Return the [x, y] coordinate for the center point of the cell that contains the specified text.  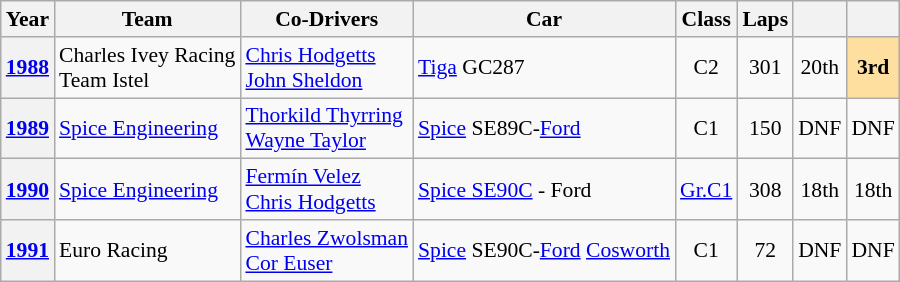
3rd [872, 68]
1989 [28, 128]
301 [765, 68]
Gr.C1 [706, 190]
Spice SE90C - Ford [544, 190]
Chris Hodgetts John Sheldon [326, 68]
308 [765, 190]
Spice SE90C-Ford Cosworth [544, 250]
Euro Racing [147, 250]
Laps [765, 19]
C2 [706, 68]
Thorkild Thyrring Wayne Taylor [326, 128]
Tiga GC287 [544, 68]
1990 [28, 190]
20th [820, 68]
150 [765, 128]
1988 [28, 68]
1991 [28, 250]
Fermín Velez Chris Hodgetts [326, 190]
Car [544, 19]
Class [706, 19]
Co-Drivers [326, 19]
72 [765, 250]
Team [147, 19]
Year [28, 19]
Charles Ivey Racing Team Istel [147, 68]
Spice SE89C-Ford [544, 128]
Charles Zwolsman Cor Euser [326, 250]
